Pinpoint the cell where the given text exists, returning its (X, Y) midpoint coordinate. 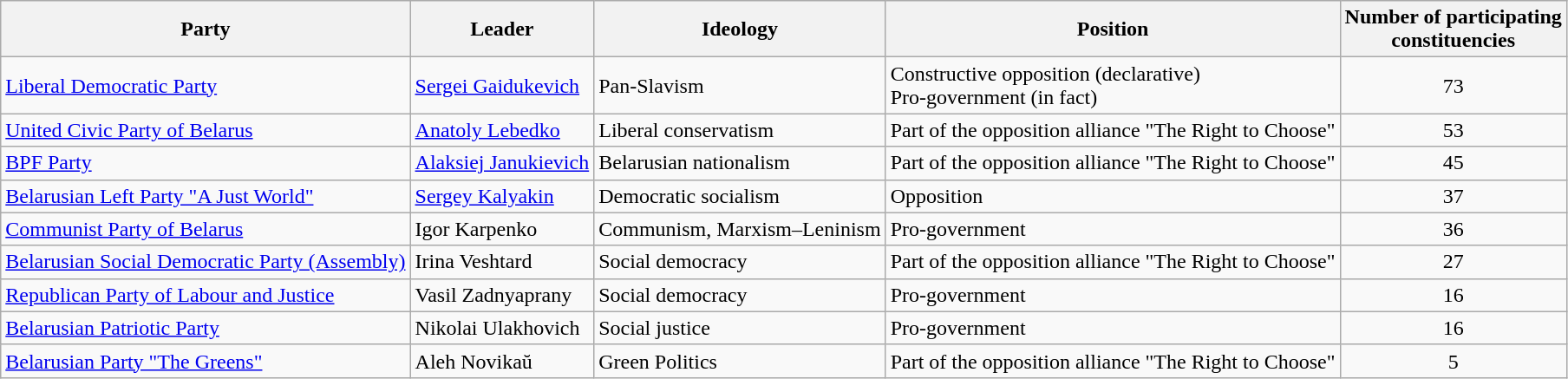
Number of participating constituencies (1454, 29)
73 (1454, 85)
BPF Party (206, 163)
Party (206, 29)
45 (1454, 163)
Igor Karpenko (502, 229)
Position (1113, 29)
Anatoly Lebedko (502, 130)
Opposition (1113, 196)
Liberal Democratic Party (206, 85)
Social justice (740, 328)
Irina Veshtard (502, 262)
Nikolai Ulakhovich (502, 328)
37 (1454, 196)
Aleh Novikaŭ (502, 361)
Constructive opposition (declarative)Pro-government (in fact) (1113, 85)
Belarusian Left Party "A Just World" (206, 196)
Sergey Kalyakin (502, 196)
Communist Party of Belarus (206, 229)
United Civic Party of Belarus (206, 130)
53 (1454, 130)
Republican Party of Labour and Justice (206, 295)
27 (1454, 262)
Ideology (740, 29)
Democratic socialism (740, 196)
Belarusian nationalism (740, 163)
36 (1454, 229)
Pan-Slavism (740, 85)
Liberal conservatism (740, 130)
Sergei Gaidukevich (502, 85)
Alaksiej Janukievich (502, 163)
5 (1454, 361)
Belarusian Patriotic Party (206, 328)
Green Politics (740, 361)
Belarusian Party "The Greens" (206, 361)
Vasil Zadnyaprany (502, 295)
Leader (502, 29)
Belarusian Social Democratic Party (Assembly) (206, 262)
Communism, Marxism–Leninism (740, 229)
